Output the [X, Y] coordinate of the center of the cell containing the given text.  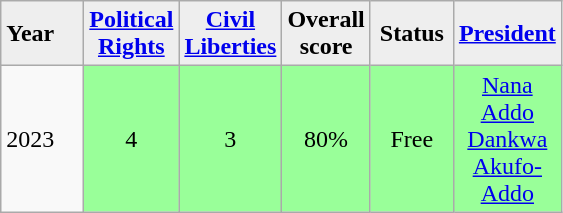
President [507, 34]
2023 [42, 139]
Year [42, 34]
Overall score [326, 34]
Nana Addo Dankwa Akufo-Addo [507, 139]
4 [132, 139]
Free [412, 139]
3 [230, 139]
Status [412, 34]
Political Rights [132, 34]
80% [326, 139]
Civil Liberties [230, 34]
